Pinpoint the cell where the given text exists, returning its (x, y) midpoint coordinate. 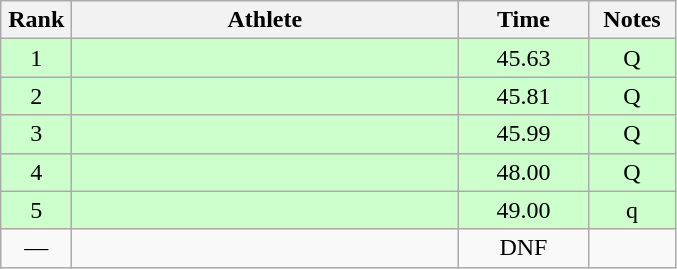
— (36, 248)
2 (36, 96)
45.99 (524, 134)
45.63 (524, 58)
4 (36, 172)
45.81 (524, 96)
Athlete (265, 20)
1 (36, 58)
DNF (524, 248)
q (632, 210)
5 (36, 210)
Time (524, 20)
Notes (632, 20)
3 (36, 134)
Rank (36, 20)
48.00 (524, 172)
49.00 (524, 210)
